Search for the cell housing the specified text and yield its (x, y) center coordinate. 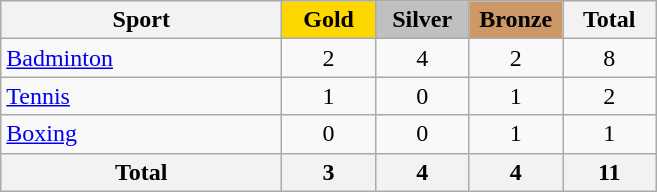
3 (329, 172)
Silver (422, 20)
Tennis (142, 96)
Bronze (516, 20)
Badminton (142, 58)
8 (609, 58)
Sport (142, 20)
11 (609, 172)
Boxing (142, 134)
Gold (329, 20)
